Return [X, Y] of the center of cell containing provided text 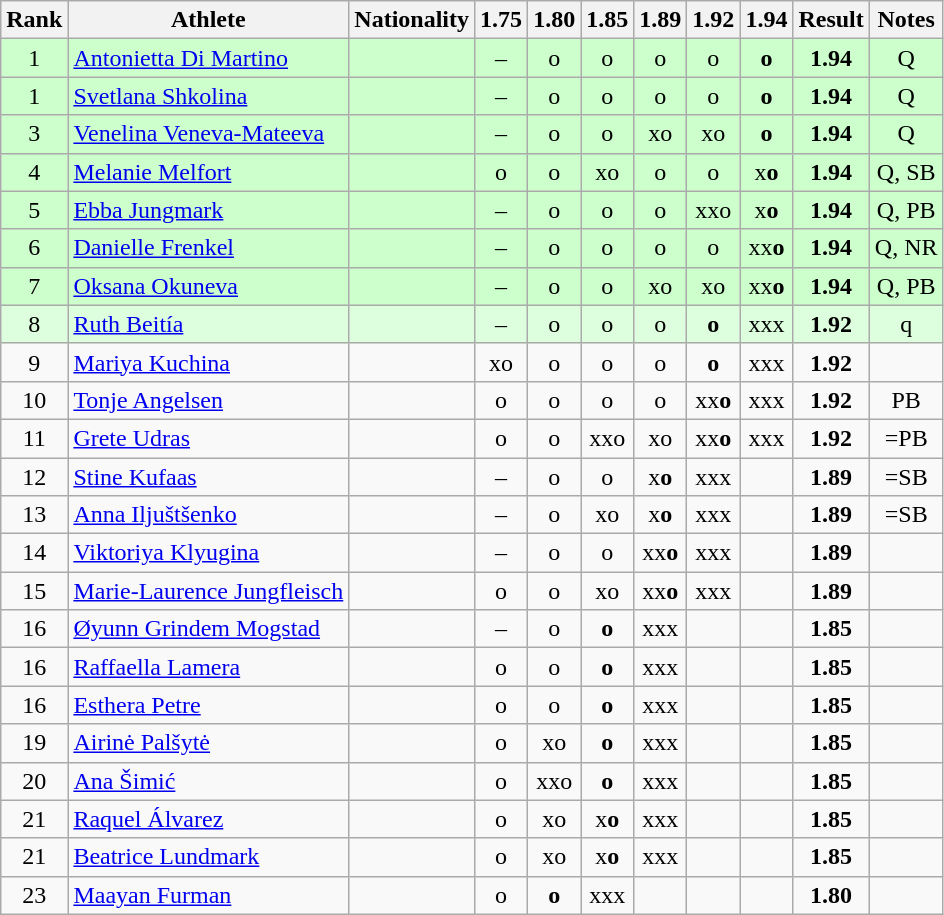
q [906, 324]
7 [34, 286]
Mariya Kuchina [208, 362]
Ruth Beitía [208, 324]
Venelina Veneva-Mateeva [208, 134]
Notes [906, 20]
Oksana Okuneva [208, 286]
Ebba Jungmark [208, 210]
4 [34, 172]
3 [34, 134]
8 [34, 324]
15 [34, 591]
5 [34, 210]
Q, NR [906, 248]
Viktoriya Klyugina [208, 553]
Beatrice Lundmark [208, 857]
Tonje Angelsen [208, 400]
10 [34, 400]
11 [34, 438]
Grete Udras [208, 438]
6 [34, 248]
PB [906, 400]
Øyunn Grindem Mogstad [208, 629]
9 [34, 362]
Airinė Palšytė [208, 743]
Maayan Furman [208, 895]
Danielle Frenkel [208, 248]
19 [34, 743]
Ana Šimić [208, 781]
Athlete [208, 20]
Marie-Laurence Jungfleisch [208, 591]
Nationality [412, 20]
Result [831, 20]
Antonietta Di Martino [208, 58]
Stine Kufaas [208, 477]
23 [34, 895]
Raffaella Lamera [208, 667]
=PB [906, 438]
Rank [34, 20]
1.75 [502, 20]
20 [34, 781]
12 [34, 477]
Esthera Petre [208, 705]
Melanie Melfort [208, 172]
Anna Iljuštšenko [208, 515]
Raquel Álvarez [208, 819]
Svetlana Shkolina [208, 96]
Q, SB [906, 172]
13 [34, 515]
14 [34, 553]
